Identify which cell holds the provided text, then report its (x, y) central coordinate. 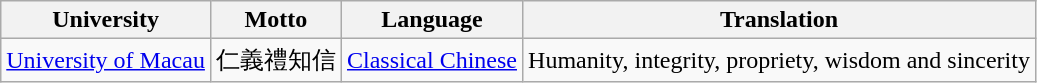
University (106, 20)
Language (432, 20)
仁義禮知信 (276, 60)
Classical Chinese (432, 60)
University of Macau (106, 60)
Motto (276, 20)
Translation (780, 20)
Humanity, integrity, propriety, wisdom and sincerity (780, 60)
